Locate the cell with the specified text and output its (x, y) center coordinate. 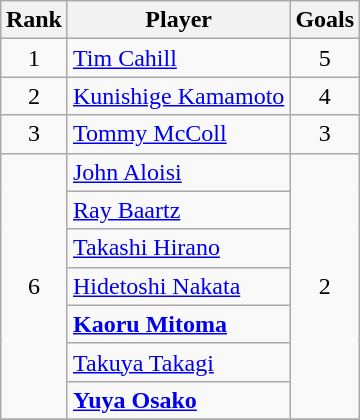
Kunishige Kamamoto (178, 96)
Yuya Osako (178, 400)
5 (325, 58)
Takuya Takagi (178, 362)
1 (34, 58)
Hidetoshi Nakata (178, 286)
Rank (34, 20)
Tim Cahill (178, 58)
Kaoru Mitoma (178, 324)
4 (325, 96)
John Aloisi (178, 172)
Goals (325, 20)
Player (178, 20)
Takashi Hirano (178, 248)
Ray Baartz (178, 210)
6 (34, 286)
Tommy McColl (178, 134)
